Capture the cell that displays the provided text and extract its (x, y) central coordinate. 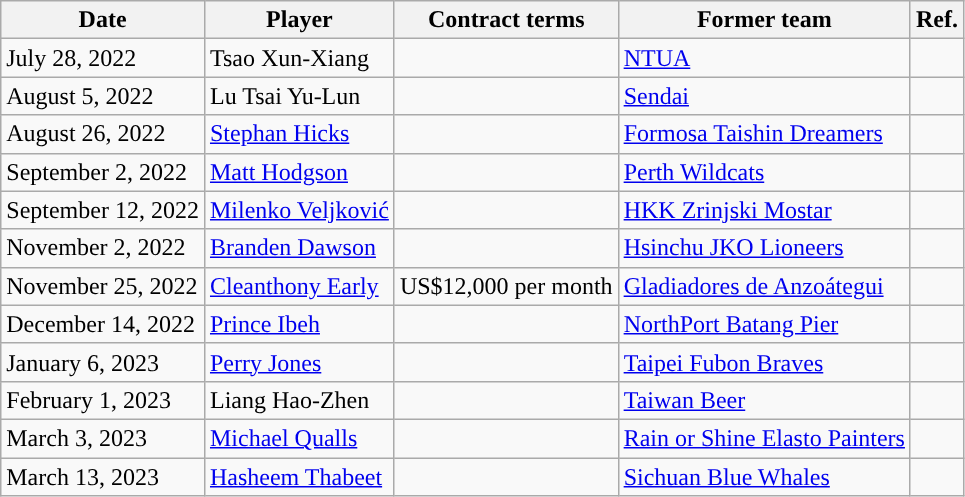
Sichuan Blue Whales (764, 477)
Perry Jones (299, 362)
Lu Tsai Yu-Lun (299, 96)
Milenko Veljković (299, 210)
November 25, 2022 (103, 286)
Hasheem Thabeet (299, 477)
HKK Zrinjski Mostar (764, 210)
September 2, 2022 (103, 172)
November 2, 2022 (103, 248)
Branden Dawson (299, 248)
US$12,000 per month (506, 286)
August 26, 2022 (103, 134)
Player (299, 20)
Date (103, 20)
Prince Ibeh (299, 324)
Michael Qualls (299, 438)
Sendai (764, 96)
Gladiadores de Anzoátegui (764, 286)
July 28, 2022 (103, 58)
March 3, 2023 (103, 438)
Stephan Hicks (299, 134)
Former team (764, 20)
Formosa Taishin Dreamers (764, 134)
Tsao Xun-Xiang (299, 58)
Cleanthony Early (299, 286)
September 12, 2022 (103, 210)
Rain or Shine Elasto Painters (764, 438)
Liang Hao-Zhen (299, 400)
NTUA (764, 58)
Taipei Fubon Braves (764, 362)
NorthPort Batang Pier (764, 324)
March 13, 2023 (103, 477)
December 14, 2022 (103, 324)
Perth Wildcats (764, 172)
Ref. (936, 20)
August 5, 2022 (103, 96)
Matt Hodgson (299, 172)
January 6, 2023 (103, 362)
Taiwan Beer (764, 400)
Contract terms (506, 20)
February 1, 2023 (103, 400)
Hsinchu JKO Lioneers (764, 248)
